Find where the given text appears and provide that cell's center as (X, Y) coordinate. 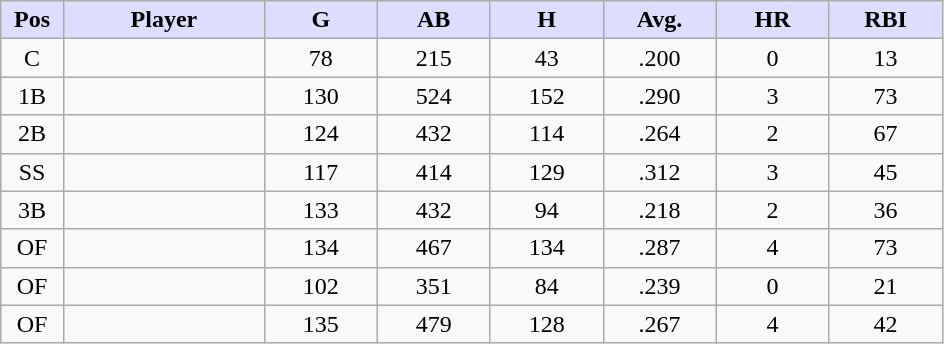
.239 (660, 286)
C (32, 58)
.200 (660, 58)
524 (434, 96)
SS (32, 172)
21 (886, 286)
3B (32, 210)
135 (320, 324)
.264 (660, 134)
215 (434, 58)
129 (546, 172)
152 (546, 96)
467 (434, 248)
Player (164, 20)
HR (772, 20)
117 (320, 172)
36 (886, 210)
1B (32, 96)
67 (886, 134)
102 (320, 286)
130 (320, 96)
G (320, 20)
H (546, 20)
124 (320, 134)
.218 (660, 210)
AB (434, 20)
RBI (886, 20)
.312 (660, 172)
479 (434, 324)
78 (320, 58)
.287 (660, 248)
2B (32, 134)
13 (886, 58)
84 (546, 286)
.267 (660, 324)
128 (546, 324)
94 (546, 210)
414 (434, 172)
.290 (660, 96)
114 (546, 134)
Pos (32, 20)
42 (886, 324)
Avg. (660, 20)
351 (434, 286)
43 (546, 58)
45 (886, 172)
133 (320, 210)
